Provide the [x, y] coordinate of the cell's center where the given text is located.  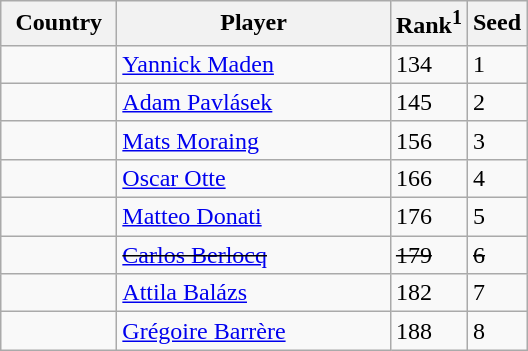
Yannick Maden [254, 64]
179 [428, 255]
5 [496, 217]
156 [428, 140]
166 [428, 178]
Seed [496, 24]
Oscar Otte [254, 178]
Country [59, 24]
3 [496, 140]
8 [496, 331]
134 [428, 64]
Adam Pavlásek [254, 102]
4 [496, 178]
Player [254, 24]
Carlos Berlocq [254, 255]
Matteo Donati [254, 217]
2 [496, 102]
Grégoire Barrère [254, 331]
182 [428, 293]
188 [428, 331]
176 [428, 217]
7 [496, 293]
1 [496, 64]
145 [428, 102]
6 [496, 255]
Attila Balázs [254, 293]
Rank1 [428, 24]
Mats Moraing [254, 140]
